Search for the cell housing the specified text and yield its (x, y) center coordinate. 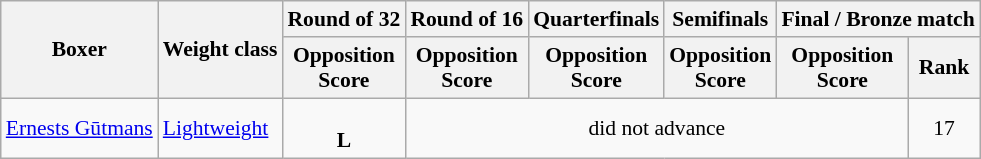
Weight class (220, 50)
Boxer (80, 50)
Quarterfinals (596, 19)
Rank (944, 68)
did not advance (656, 128)
Round of 16 (466, 19)
Round of 32 (344, 19)
Lightweight (220, 128)
L (344, 128)
Ernests Gūtmans (80, 128)
Semifinals (720, 19)
Final / Bronze match (878, 19)
17 (944, 128)
